Search for the cell housing the specified text and yield its (x, y) center coordinate. 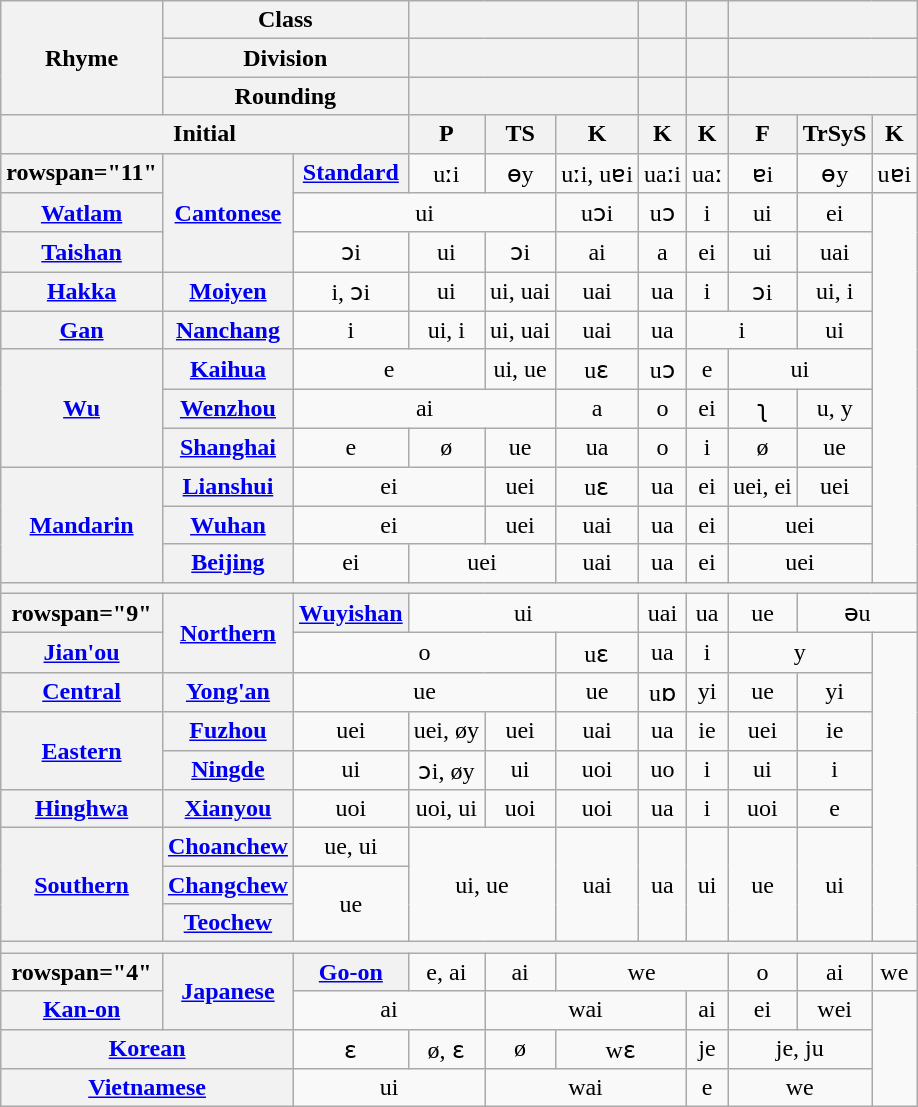
Beijing (228, 563)
Korean (148, 1049)
uo (663, 770)
Initial (204, 134)
ɛ (350, 1049)
Vietnamese (148, 1088)
uɐi (894, 173)
wei (834, 1010)
Wenzhou (228, 409)
Class (285, 20)
Kan-on (82, 1010)
uɒ (663, 692)
wɛ (622, 1049)
Taishan (82, 252)
Changchew (228, 885)
u, y (834, 409)
Wuhan (228, 525)
Division (285, 58)
Wuyishan (350, 613)
uɔi (598, 213)
Lianshui (228, 486)
ɐi (763, 173)
uoi, ui (446, 809)
Teochew (228, 923)
uei, øy (446, 731)
Ningde (228, 770)
uːi, uɐi (598, 173)
Gan (82, 330)
Fuzhou (228, 731)
Yong'an (228, 692)
ʅ (763, 409)
ue, ui (350, 847)
Nanchang (228, 330)
i, ɔi (350, 292)
Central (82, 692)
Choanchew (228, 847)
ɔi, øy (446, 770)
uaː (706, 173)
rowspan="11" (82, 173)
y (800, 653)
Moiyen (228, 292)
je, ju (800, 1049)
Hinghwa (82, 809)
uei, ei (763, 486)
ø, ɛ (446, 1049)
P (446, 134)
Watlam (82, 213)
Eastern (82, 751)
əu (856, 613)
Jian'ou (82, 653)
Rhyme (82, 58)
rowspan="9" (82, 613)
Shanghai (228, 447)
rowspan="4" (82, 972)
je (706, 1049)
Hakka (82, 292)
Japanese (228, 991)
Standard (350, 173)
TS (520, 134)
Mandarin (82, 524)
TrSyS (834, 134)
uːi (446, 173)
uaːi (663, 173)
Go-on (350, 972)
Southern (82, 885)
Kaihua (228, 369)
Northern (228, 632)
Cantonese (228, 212)
Rounding (285, 96)
F (763, 134)
Wu (82, 408)
Xianyou (228, 809)
e, ai (446, 972)
